Determine the [X, Y] coordinate at the center of the cell enclosing the given text.  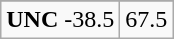
67.5 [146, 20]
UNC -38.5 [60, 20]
